Output the [x, y] coordinate of the center of the cell containing the given text.  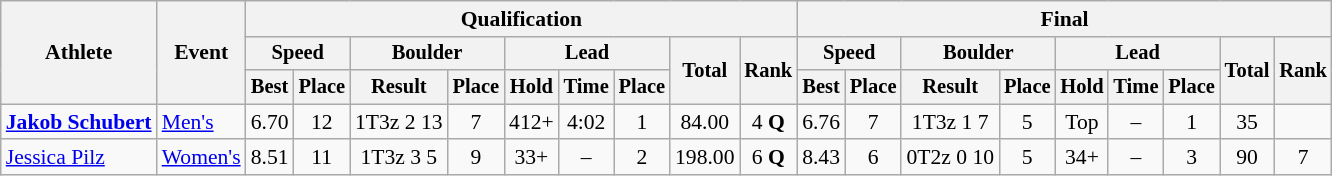
Final [1064, 19]
11 [322, 158]
9 [476, 158]
33+ [532, 158]
198.00 [704, 158]
90 [1248, 158]
Event [202, 52]
2 [642, 158]
6 Q [769, 158]
Men's [202, 122]
Women's [202, 158]
412+ [532, 122]
1T3z 3 5 [399, 158]
Jessica Pilz [79, 158]
4 Q [769, 122]
Athlete [79, 52]
Top [1082, 122]
6 [873, 158]
34+ [1082, 158]
8.51 [270, 158]
3 [1191, 158]
Jakob Schubert [79, 122]
12 [322, 122]
35 [1248, 122]
1T3z 2 13 [399, 122]
6.76 [821, 122]
6.70 [270, 122]
1T3z 1 7 [950, 122]
4:02 [586, 122]
84.00 [704, 122]
8.43 [821, 158]
Qualification [522, 19]
0T2z 0 10 [950, 158]
